Scan for the cell matching the given text and deliver its [x, y] coordinate at center. 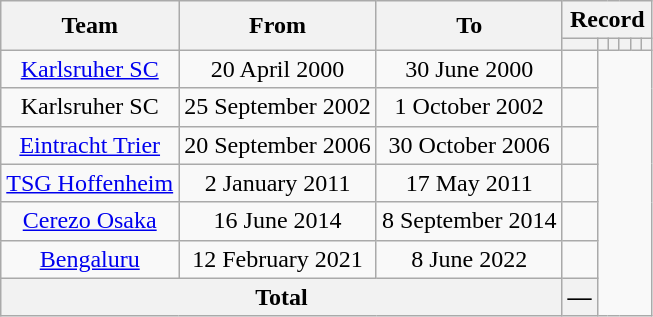
30 June 2000 [469, 69]
From [278, 26]
Bengaluru [90, 259]
— [580, 297]
Eintracht Trier [90, 145]
17 May 2011 [469, 183]
8 June 2022 [469, 259]
TSG Hoffenheim [90, 183]
20 September 2006 [278, 145]
2 January 2011 [278, 183]
Cerezo Osaka [90, 221]
Record [607, 20]
Team [90, 26]
1 October 2002 [469, 107]
12 February 2021 [278, 259]
8 September 2014 [469, 221]
16 June 2014 [278, 221]
20 April 2000 [278, 69]
25 September 2002 [278, 107]
To [469, 26]
Total [282, 297]
30 October 2006 [469, 145]
